Capture the cell that displays the provided text and extract its [X, Y] central coordinate. 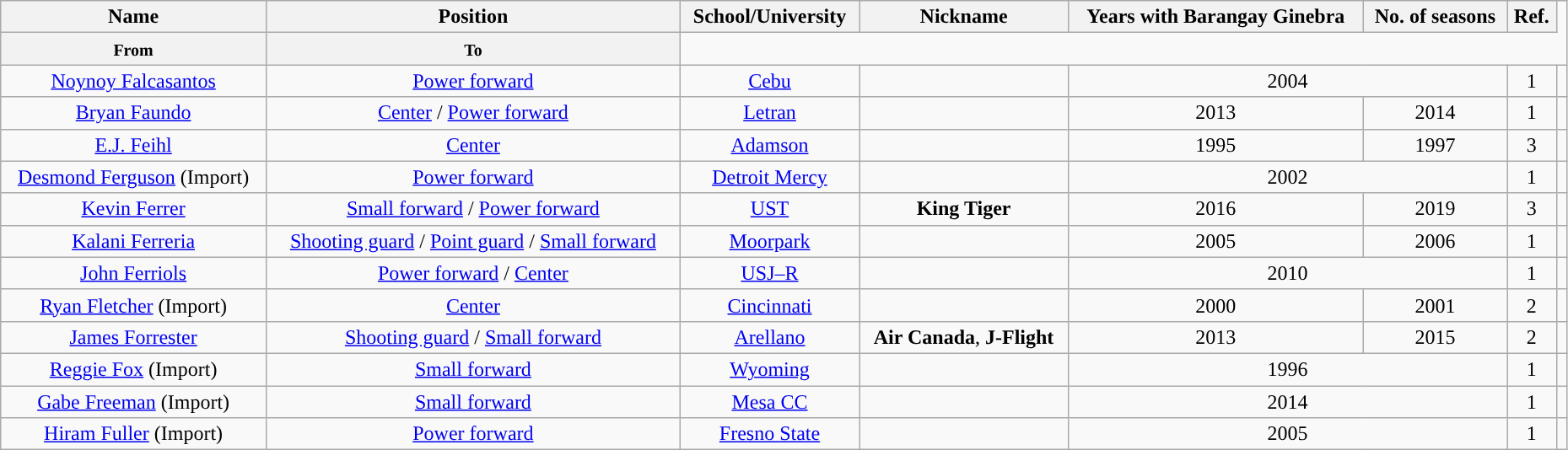
School/University [769, 17]
Mesa CC [769, 402]
No. of seasons [1435, 17]
James Forrester [133, 337]
Desmond Ferguson (Import) [133, 177]
King Tiger [964, 209]
Letran [769, 113]
2001 [1435, 305]
Bryan Faundo [133, 113]
Years with Barangay Ginebra [1215, 17]
Kalani Ferreria [133, 241]
2000 [1215, 305]
Detroit Mercy [769, 177]
Wyoming [769, 369]
Fresno State [769, 434]
Air Canada, J-Flight [964, 337]
USJ–R [769, 273]
1997 [1435, 145]
Ref. [1532, 17]
To [472, 49]
Reggie Fox (Import) [133, 369]
Shooting guard / Small forward [472, 337]
Gabe Freeman (Import) [133, 402]
UST [769, 209]
From [133, 49]
1996 [1287, 369]
2002 [1287, 177]
Center / Power forward [472, 113]
Shooting guard / Point guard / Small forward [472, 241]
2015 [1435, 337]
Power forward / Center [472, 273]
Cebu [769, 81]
2019 [1435, 209]
Hiram Fuller (Import) [133, 434]
Small forward / Power forward [472, 209]
Kevin Ferrer [133, 209]
1995 [1215, 145]
Position [472, 17]
Nickname [964, 17]
John Ferriols [133, 273]
Arellano [769, 337]
Adamson [769, 145]
Ryan Fletcher (Import) [133, 305]
Noynoy Falcasantos [133, 81]
2004 [1287, 81]
E.J. Feihl [133, 145]
2016 [1215, 209]
2010 [1287, 273]
Cincinnati [769, 305]
Name [133, 17]
2006 [1435, 241]
Moorpark [769, 241]
